Output the (x, y) coordinate of the center of the cell containing the given text.  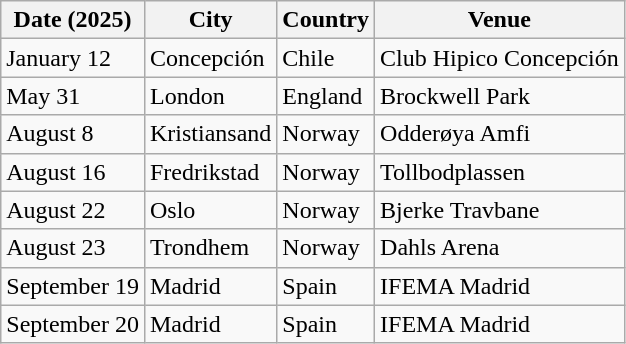
August 23 (73, 248)
Oslo (210, 210)
England (326, 96)
Dahls Arena (500, 248)
Tollbodplassen (500, 172)
Bjerke Travbane (500, 210)
Club Hipico Concepción (500, 58)
City (210, 20)
September 19 (73, 286)
Kristiansand (210, 134)
September 20 (73, 324)
Concepción (210, 58)
August 8 (73, 134)
Date (2025) (73, 20)
Venue (500, 20)
Country (326, 20)
May 31 (73, 96)
Brockwell Park (500, 96)
January 12 (73, 58)
London (210, 96)
Trondhem (210, 248)
August 16 (73, 172)
August 22 (73, 210)
Fredrikstad (210, 172)
Odderøya Amfi (500, 134)
Chile (326, 58)
